Output the [X, Y] coordinate of the center of the cell containing the given text.  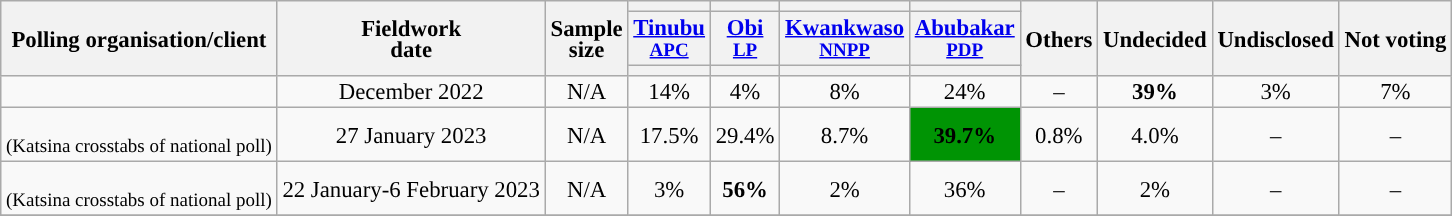
8.7% [845, 135]
AbubakarPDP [964, 39]
22 January-6 February 2023 [411, 189]
39% [1155, 92]
0.8% [1059, 135]
36% [964, 189]
Others [1059, 38]
4% [744, 92]
39.7% [964, 135]
Polling organisation/client [139, 38]
Samplesize [586, 38]
TinubuAPC [669, 39]
56% [744, 189]
ObiLP [744, 39]
29.4% [744, 135]
Undisclosed [1276, 38]
8% [845, 92]
4.0% [1155, 135]
Fieldworkdate [411, 38]
27 January 2023 [411, 135]
17.5% [669, 135]
7% [1395, 92]
24% [964, 92]
December 2022 [411, 92]
14% [669, 92]
Not voting [1395, 38]
KwankwasoNNPP [845, 39]
Undecided [1155, 38]
